Identify which cell holds the provided text, then report its (x, y) central coordinate. 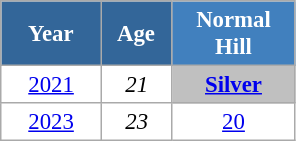
Age (136, 34)
23 (136, 122)
20 (234, 122)
21 (136, 85)
Silver (234, 85)
Year (52, 34)
Normal Hill (234, 34)
2023 (52, 122)
2021 (52, 85)
